Identify which cell holds the provided text, then report its (x, y) central coordinate. 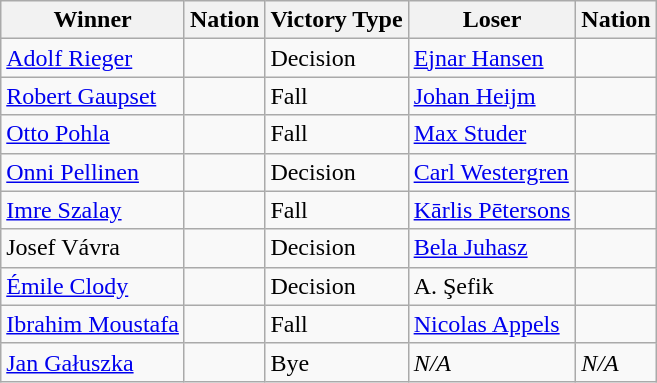
Max Studer (492, 134)
Kārlis Pētersons (492, 210)
Robert Gaupset (93, 96)
Onni Pellinen (93, 172)
Loser (492, 20)
Jan Gałuszka (93, 362)
Carl Westergren (492, 172)
Victory Type (336, 20)
Bela Juhasz (492, 248)
Josef Vávra (93, 248)
Nicolas Appels (492, 324)
Winner (93, 20)
Johan Heijm (492, 96)
Adolf Rieger (93, 58)
Bye (336, 362)
Ibrahim Moustafa (93, 324)
Ejnar Hansen (492, 58)
Otto Pohla (93, 134)
A. Şefik (492, 286)
Imre Szalay (93, 210)
Émile Clody (93, 286)
